Return [X, Y] of the center of cell containing provided text 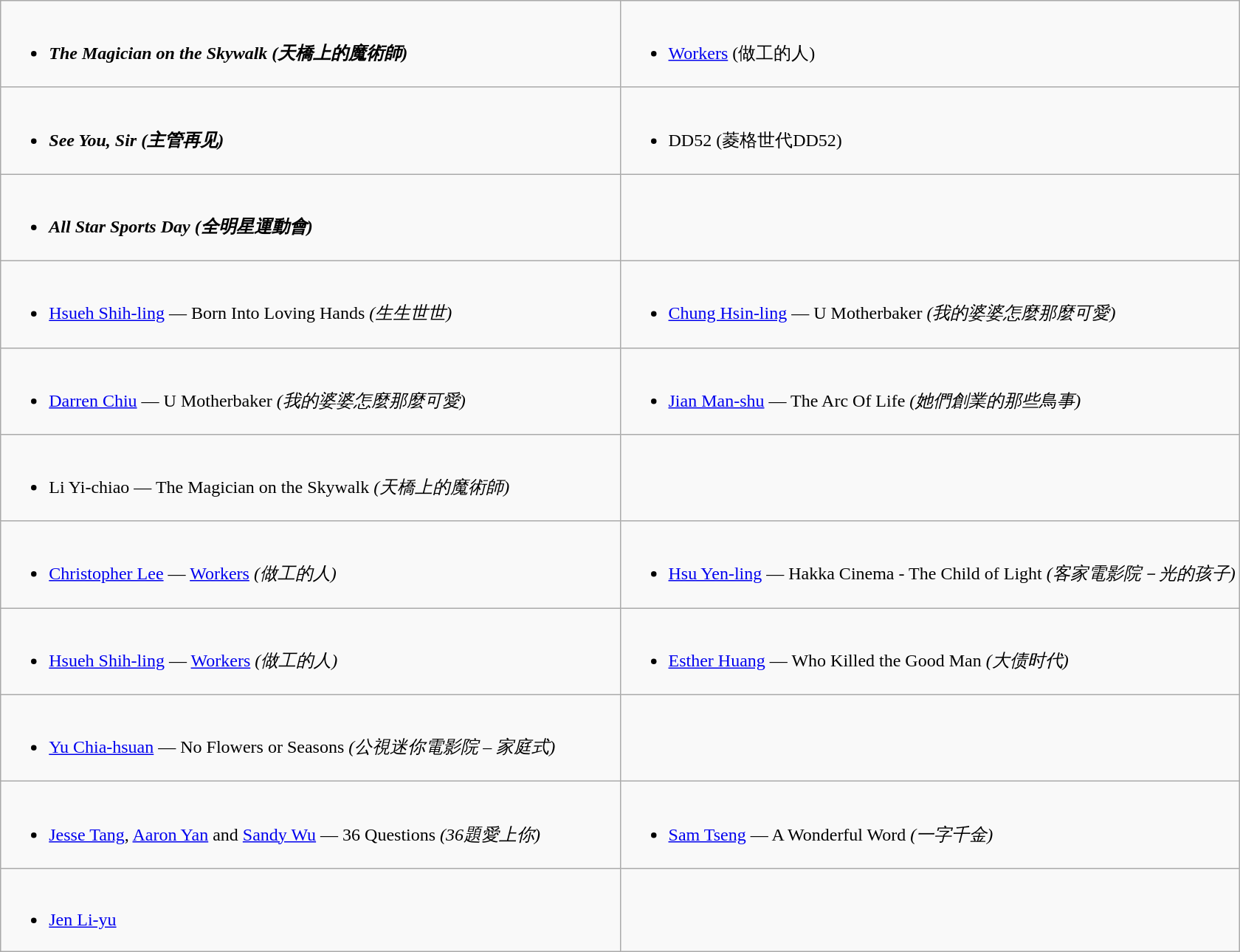
Li Yi-chiao — The Magician on the Skywalk (天橋上的魔術師) [310, 478]
The Magician on the Skywalk (天橋上的魔術師) [310, 44]
All Star Sports Day (全明星運動會) [310, 218]
Hsu Yen-ling — Hakka Cinema - The Child of Light (客家電影院－光的孩子) [930, 565]
Esther Huang — Who Killed the Good Man (大债时代) [930, 652]
DD52 (菱格世代DD52) [930, 131]
Jen Li-yu [310, 909]
Hsueh Shih-ling — Born Into Loving Hands (生生世世) [310, 304]
Hsueh Shih-ling — Workers (做工的人) [310, 652]
See You, Sir (主管再见) [310, 131]
Sam Tseng — A Wonderful Word (一字千金) [930, 825]
Christopher Lee — Workers (做工的人) [310, 565]
Darren Chiu — U Motherbaker (我的婆婆怎麼那麼可愛) [310, 391]
Yu Chia-hsuan — No Flowers or Seasons (公視迷你電影院 – 家庭式) [310, 738]
Workers (做工的人) [930, 44]
Jesse Tang, Aaron Yan and Sandy Wu — 36 Questions (36題愛上你) [310, 825]
Jian Man-shu — The Arc Of Life (她們創業的那些鳥事) [930, 391]
Chung Hsin-ling — U Motherbaker (我的婆婆怎麼那麼可愛) [930, 304]
